Scan for the cell matching the given text and deliver its [x, y] coordinate at center. 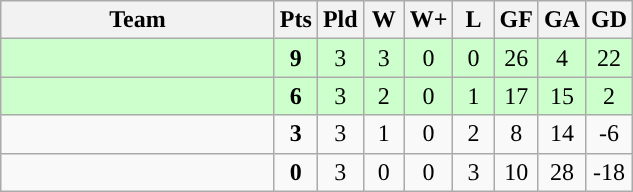
28 [562, 172]
Pld [340, 20]
-18 [608, 172]
W [384, 20]
26 [516, 58]
10 [516, 172]
Pts [296, 20]
L [474, 20]
17 [516, 96]
Team [138, 20]
GF [516, 20]
14 [562, 134]
9 [296, 58]
6 [296, 96]
-6 [608, 134]
22 [608, 58]
4 [562, 58]
15 [562, 96]
GA [562, 20]
GD [608, 20]
W+ [428, 20]
8 [516, 134]
